Detect which cell encompasses the target text, then output its [x, y] center coordinate. 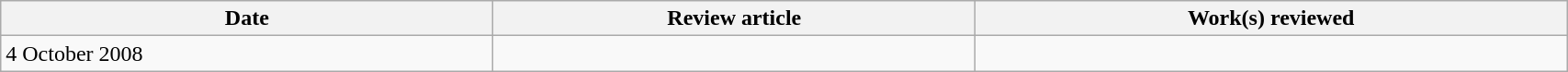
Work(s) reviewed [1271, 18]
Review article [735, 18]
Date [247, 18]
4 October 2008 [247, 54]
